Capture the cell that displays the provided text and extract its [X, Y] central coordinate. 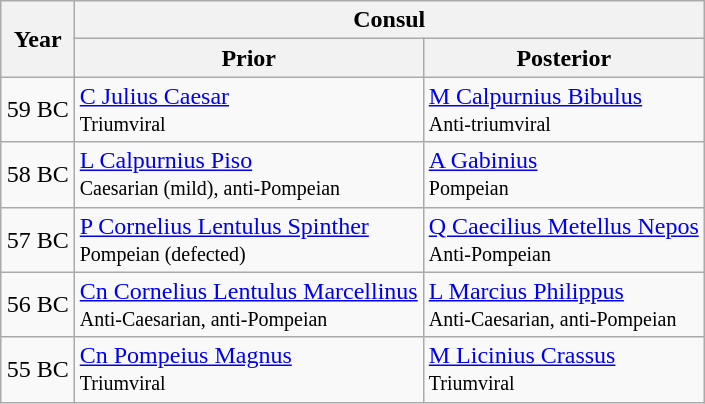
56 BC [38, 304]
59 BC [38, 110]
Prior [248, 58]
Posterior [564, 58]
57 BC [38, 240]
Cn Cornelius Lentulus MarcellinusAnti-Caesarian, anti-Pompeian [248, 304]
L Marcius PhilippusAnti-Caesarian, anti-Pompeian [564, 304]
55 BC [38, 370]
Cn Pompeius MagnusTriumviral [248, 370]
Consul [389, 20]
C Julius CaesarTriumviral [248, 110]
M Calpurnius BibulusAnti-triumviral [564, 110]
M Licinius CrassusTriumviral [564, 370]
Year [38, 39]
A GabiniusPompeian [564, 174]
58 BC [38, 174]
P Cornelius Lentulus SpintherPompeian (defected) [248, 240]
L Calpurnius PisoCaesarian (mild), anti-Pompeian [248, 174]
Q Caecilius Metellus NeposAnti-Pompeian [564, 240]
